Detect which cell encompasses the target text, then output its (x, y) center coordinate. 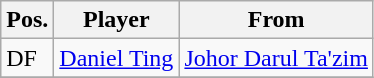
Johor Darul Ta'zim (276, 58)
Daniel Ting (116, 58)
From (276, 20)
DF (28, 58)
Player (116, 20)
Pos. (28, 20)
